For the text-containing cell, return its midpoint in [X, Y] coordinate format. 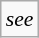
see [20, 19]
